Determine the (x, y) coordinate at the center of the cell enclosing the given text.  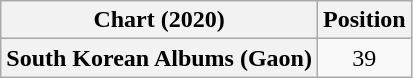
Position (364, 20)
South Korean Albums (Gaon) (160, 58)
Chart (2020) (160, 20)
39 (364, 58)
